Return (X, Y) of the center of cell containing provided text 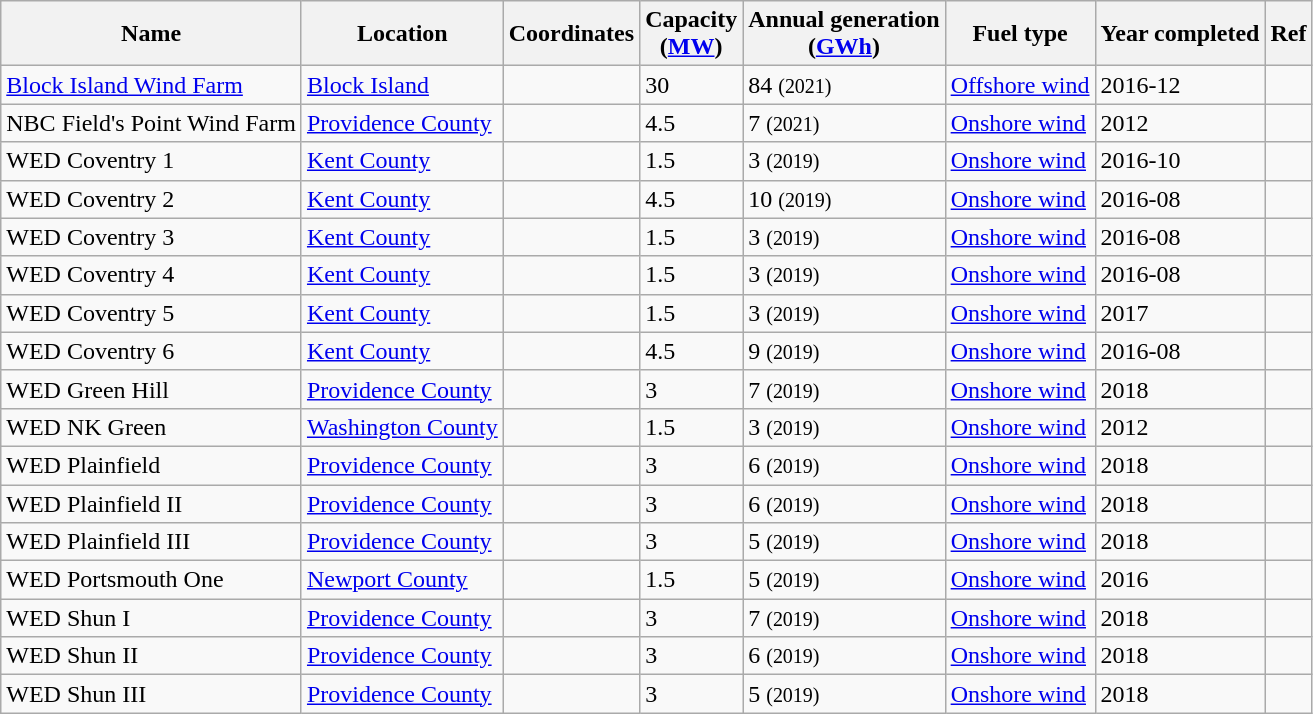
30 (692, 85)
WED Coventry 2 (152, 199)
2017 (1180, 313)
Washington County (402, 427)
Ref (1288, 34)
7 (2021) (844, 123)
WED Portsmouth One (152, 580)
WED NK Green (152, 427)
Year completed (1180, 34)
Block Island (402, 85)
9 (2019) (844, 351)
2016 (1180, 580)
WED Plainfield III (152, 542)
Name (152, 34)
WED Coventry 3 (152, 237)
WED Green Hill (152, 389)
NBC Field's Point Wind Farm (152, 123)
Annual generation(GWh) (844, 34)
WED Shun I (152, 618)
WED Shun III (152, 694)
10 (2019) (844, 199)
84 (2021) (844, 85)
WED Coventry 1 (152, 161)
WED Plainfield (152, 465)
Block Island Wind Farm (152, 85)
2016-12 (1180, 85)
Newport County (402, 580)
Capacity(MW) (692, 34)
WED Coventry 6 (152, 351)
WED Shun II (152, 656)
WED Coventry 4 (152, 275)
2016-10 (1180, 161)
Coordinates (571, 34)
Location (402, 34)
Offshore wind (1020, 85)
WED Coventry 5 (152, 313)
Fuel type (1020, 34)
WED Plainfield II (152, 503)
